Identify which cell holds the provided text, then report its [x, y] central coordinate. 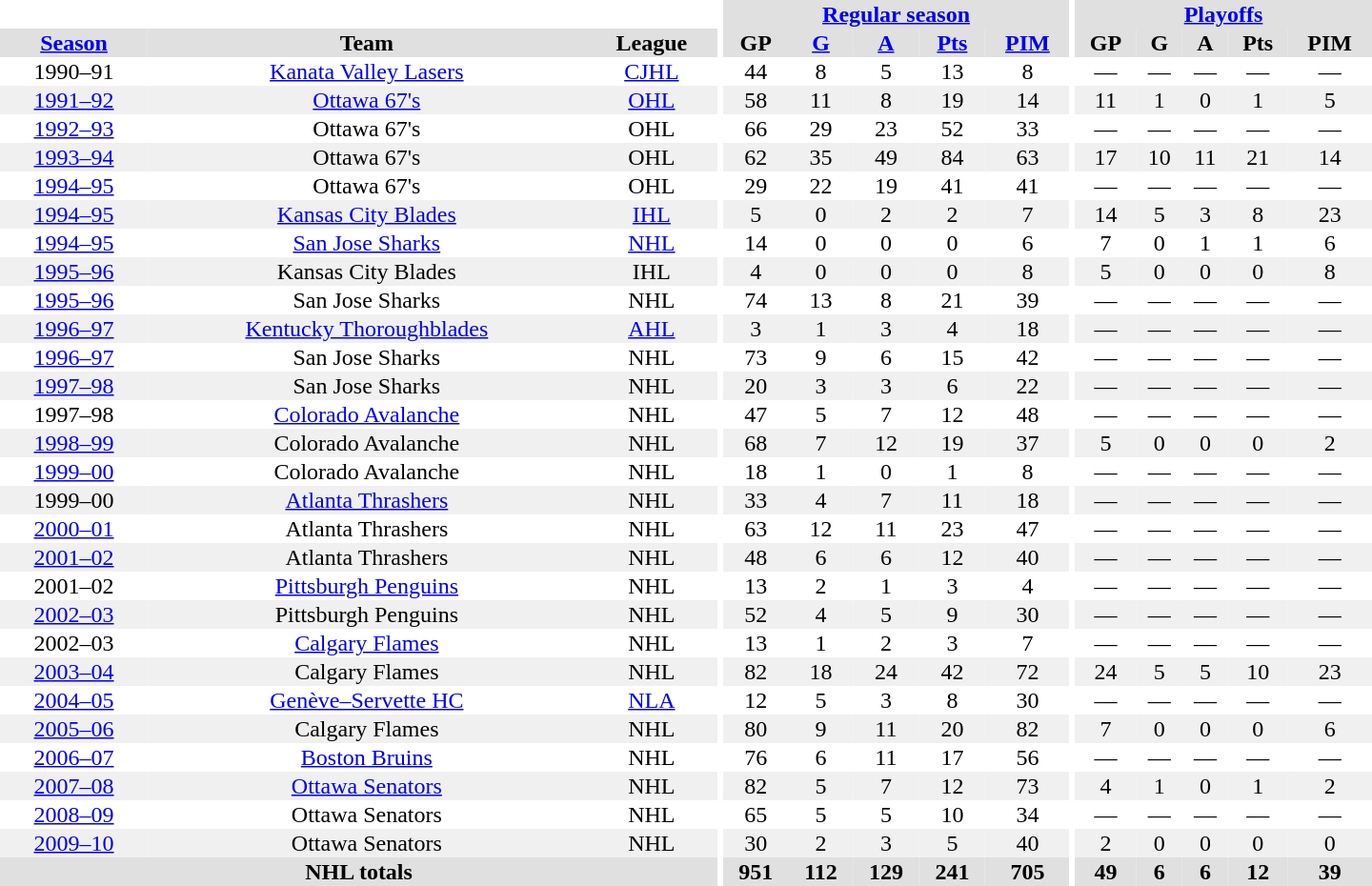
1990–91 [74, 71]
1992–93 [74, 129]
Playoffs [1223, 14]
56 [1027, 757]
2006–07 [74, 757]
Kentucky Thoroughblades [367, 329]
68 [756, 443]
2000–01 [74, 529]
129 [886, 872]
62 [756, 157]
2005–06 [74, 729]
1998–99 [74, 443]
CJHL [652, 71]
NLA [652, 700]
65 [756, 815]
76 [756, 757]
2007–08 [74, 786]
74 [756, 300]
241 [953, 872]
44 [756, 71]
2009–10 [74, 843]
15 [953, 357]
35 [821, 157]
2008–09 [74, 815]
League [652, 43]
705 [1027, 872]
80 [756, 729]
2003–04 [74, 672]
Boston Bruins [367, 757]
Season [74, 43]
72 [1027, 672]
37 [1027, 443]
AHL [652, 329]
Regular season [896, 14]
58 [756, 100]
NHL totals [358, 872]
34 [1027, 815]
84 [953, 157]
1991–92 [74, 100]
1993–94 [74, 157]
112 [821, 872]
Kanata Valley Lasers [367, 71]
951 [756, 872]
66 [756, 129]
Team [367, 43]
2004–05 [74, 700]
Genève–Servette HC [367, 700]
